Search for the cell housing the specified text and yield its (x, y) center coordinate. 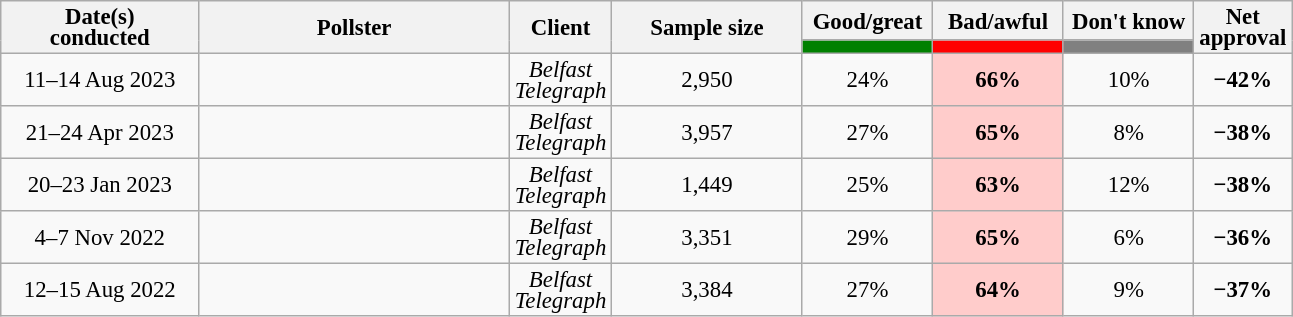
Bad/awful (998, 20)
10% (1128, 80)
−36% (1243, 238)
3,351 (708, 238)
64% (998, 290)
25% (868, 186)
Sample size (708, 28)
Date(s)conducted (100, 28)
3,384 (708, 290)
Pollster (354, 28)
3,957 (708, 132)
2,950 (708, 80)
Don't know (1128, 20)
1,449 (708, 186)
Good/great (868, 20)
8% (1128, 132)
−37% (1243, 290)
29% (868, 238)
Client (560, 28)
4–7 Nov 2022 (100, 238)
9% (1128, 290)
63% (998, 186)
12–15 Aug 2022 (100, 290)
20–23 Jan 2023 (100, 186)
11–14 Aug 2023 (100, 80)
Net approval (1243, 28)
12% (1128, 186)
21–24 Apr 2023 (100, 132)
66% (998, 80)
6% (1128, 238)
−42% (1243, 80)
24% (868, 80)
